Determine the [X, Y] coordinate at the center of the cell enclosing the given text.  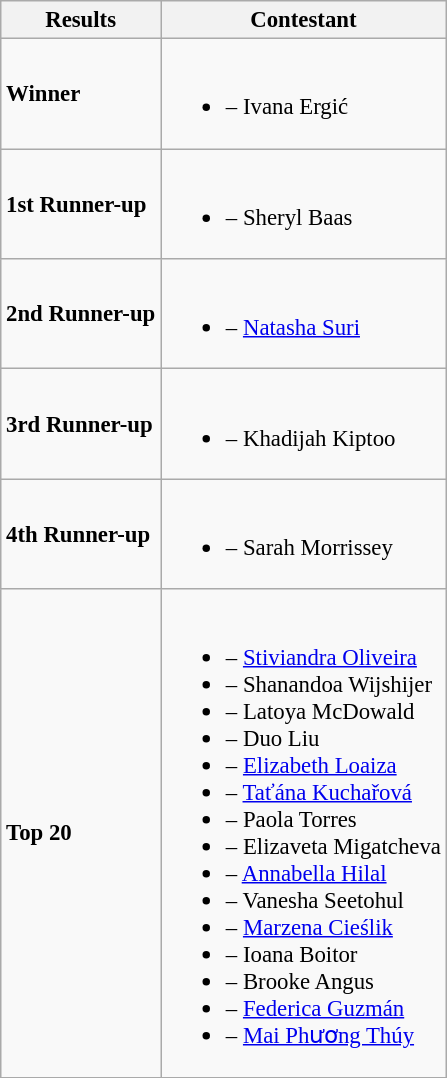
4th Runner-up [81, 534]
Contestant [304, 20]
– Khadijah Kiptoo [304, 424]
– Sarah Morrissey [304, 534]
3rd Runner-up [81, 424]
– Sheryl Baas [304, 204]
2nd Runner-up [81, 314]
Results [81, 20]
– Natasha Suri [304, 314]
– Ivana Ergić [304, 94]
1st Runner-up [81, 204]
Winner [81, 94]
Top 20 [81, 833]
